From the cell containing the given text, extract its center point as (x, y) coordinate. 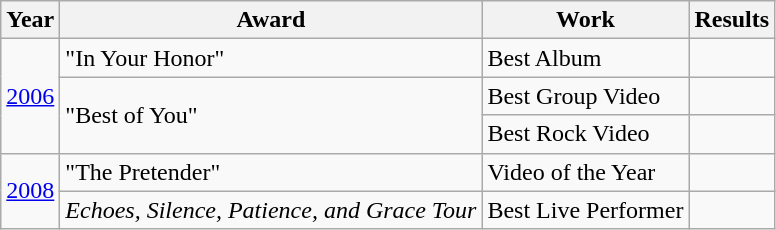
Award (271, 20)
Work (586, 20)
Results (732, 20)
2008 (30, 191)
"In Your Honor" (271, 58)
"Best of You" (271, 115)
Best Album (586, 58)
Video of the Year (586, 172)
"The Pretender" (271, 172)
Echoes, Silence, Patience, and Grace Tour (271, 210)
Best Group Video (586, 96)
Best Live Performer (586, 210)
Best Rock Video (586, 134)
Year (30, 20)
2006 (30, 96)
